Find where the given text appears and provide that cell's center as [X, Y] coordinate. 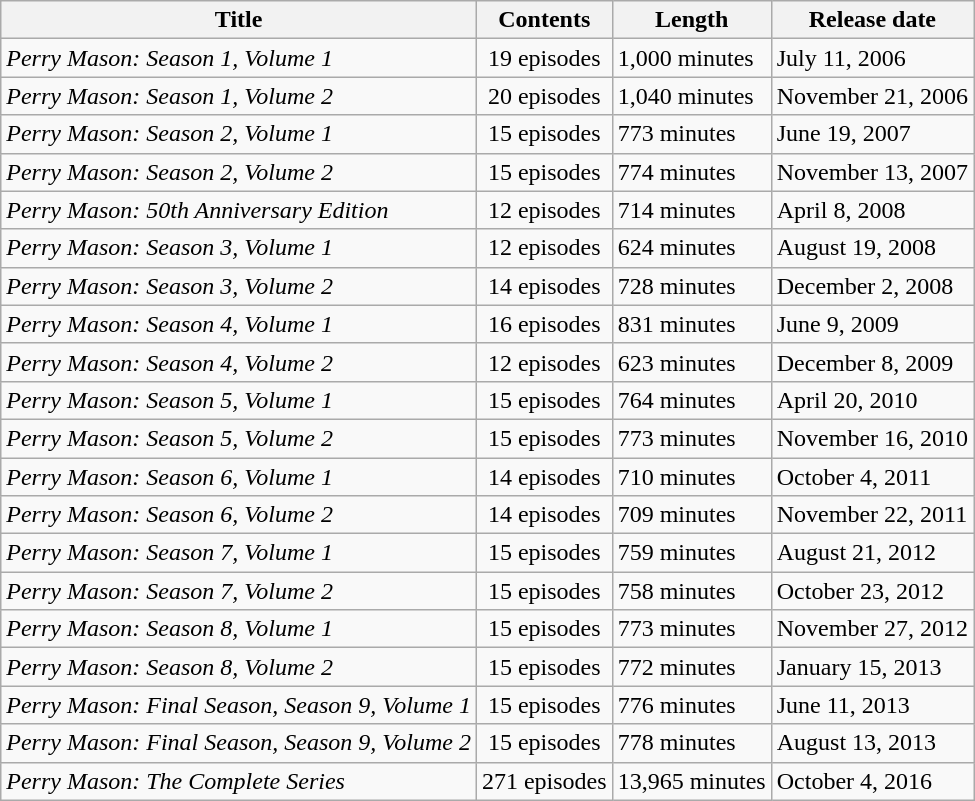
June 9, 2009 [872, 324]
Perry Mason: Season 1, Volume 1 [239, 58]
1,040 minutes [692, 96]
Perry Mason: Season 2, Volume 1 [239, 134]
Length [692, 20]
June 11, 2013 [872, 705]
271 episodes [544, 781]
774 minutes [692, 172]
Perry Mason: Season 4, Volume 2 [239, 362]
January 15, 2013 [872, 667]
624 minutes [692, 248]
Perry Mason: Season 6, Volume 1 [239, 477]
November 21, 2006 [872, 96]
Title [239, 20]
November 16, 2010 [872, 438]
Perry Mason: Season 8, Volume 1 [239, 629]
Perry Mason: The Complete Series [239, 781]
April 8, 2008 [872, 210]
August 13, 2013 [872, 743]
Perry Mason: Season 1, Volume 2 [239, 96]
1,000 minutes [692, 58]
Perry Mason: Season 8, Volume 2 [239, 667]
16 episodes [544, 324]
728 minutes [692, 286]
778 minutes [692, 743]
19 episodes [544, 58]
Perry Mason: 50th Anniversary Edition [239, 210]
20 episodes [544, 96]
772 minutes [692, 667]
764 minutes [692, 400]
October 23, 2012 [872, 591]
710 minutes [692, 477]
June 19, 2007 [872, 134]
Release date [872, 20]
13,965 minutes [692, 781]
August 21, 2012 [872, 553]
Perry Mason: Final Season, Season 9, Volume 2 [239, 743]
Perry Mason: Season 3, Volume 2 [239, 286]
759 minutes [692, 553]
714 minutes [692, 210]
August 19, 2008 [872, 248]
November 27, 2012 [872, 629]
Perry Mason: Season 5, Volume 1 [239, 400]
November 13, 2007 [872, 172]
Perry Mason: Season 7, Volume 1 [239, 553]
Perry Mason: Season 5, Volume 2 [239, 438]
October 4, 2011 [872, 477]
623 minutes [692, 362]
Perry Mason: Season 2, Volume 2 [239, 172]
December 2, 2008 [872, 286]
776 minutes [692, 705]
Perry Mason: Final Season, Season 9, Volume 1 [239, 705]
Perry Mason: Season 3, Volume 1 [239, 248]
October 4, 2016 [872, 781]
Perry Mason: Season 7, Volume 2 [239, 591]
July 11, 2006 [872, 58]
709 minutes [692, 515]
December 8, 2009 [872, 362]
Perry Mason: Season 4, Volume 1 [239, 324]
Contents [544, 20]
758 minutes [692, 591]
831 minutes [692, 324]
April 20, 2010 [872, 400]
November 22, 2011 [872, 515]
Perry Mason: Season 6, Volume 2 [239, 515]
